Return the [X, Y] coordinate for the center point of the cell that contains the specified text.  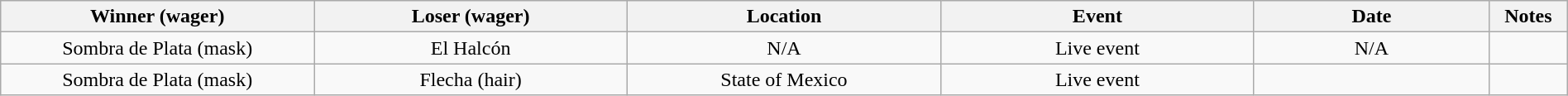
Loser (wager) [471, 17]
Date [1371, 17]
Event [1097, 17]
Flecha (hair) [471, 79]
Notes [1528, 17]
Location [784, 17]
Winner (wager) [157, 17]
State of Mexico [784, 79]
El Halcón [471, 48]
